Determine the [X, Y] coordinate at the center of the cell enclosing the given text.  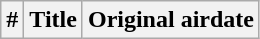
# [12, 20]
Original airdate [170, 20]
Title [54, 20]
